Search for the cell housing the specified text and yield its [x, y] center coordinate. 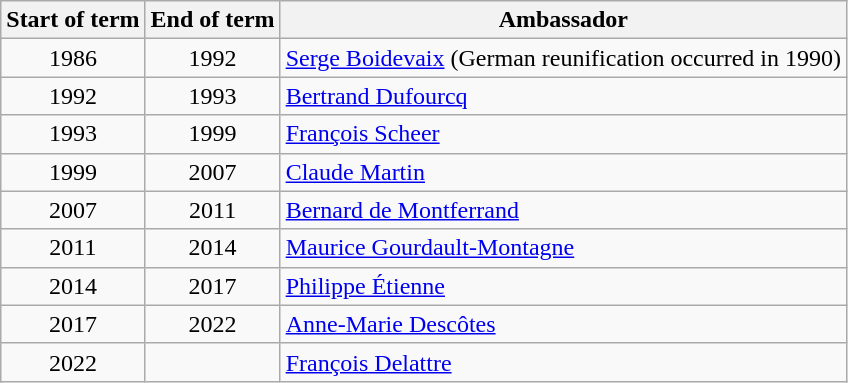
Anne-Marie Descôtes [563, 324]
Ambassador [563, 20]
Start of term [73, 20]
Bernard de Montferrand [563, 210]
Maurice Gourdault-Montagne [563, 248]
End of term [212, 20]
François Scheer [563, 134]
1986 [73, 58]
Serge Boidevaix (German reunification occurred in 1990) [563, 58]
Claude Martin [563, 172]
François Delattre [563, 362]
Bertrand Dufourcq [563, 96]
Philippe Étienne [563, 286]
